Return [x, y] of the center of cell containing provided text 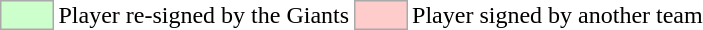
Player re-signed by the Giants [204, 15]
